From the cell containing the given text, extract its center point as (x, y) coordinate. 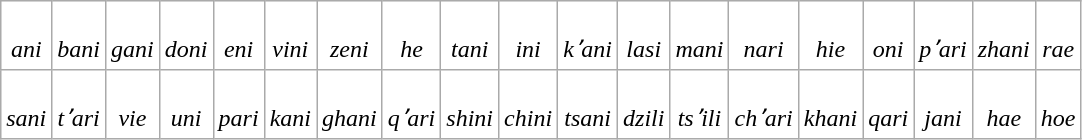
qari (888, 104)
nari (764, 36)
vie (133, 104)
rae (1058, 36)
pari (238, 104)
tsani (588, 104)
chini (528, 104)
oni (888, 36)
doni (186, 36)
dzili (644, 104)
hae (1004, 104)
mani (700, 36)
pʼari (944, 36)
bani (79, 36)
shini (470, 104)
tʼari (79, 104)
gani (133, 36)
tsʼili (700, 104)
zhani (1004, 36)
ghani (349, 104)
hie (830, 36)
tani (470, 36)
ini (528, 36)
kʼani (588, 36)
qʼari (412, 104)
he (412, 36)
chʼari (764, 104)
jani (944, 104)
eni (238, 36)
sani (26, 104)
hoe (1058, 104)
kani (290, 104)
uni (186, 104)
khani (830, 104)
zeni (349, 36)
ani (26, 36)
vini (290, 36)
lasi (644, 36)
